Determine the [X, Y] coordinate at the center of the cell enclosing the given text.  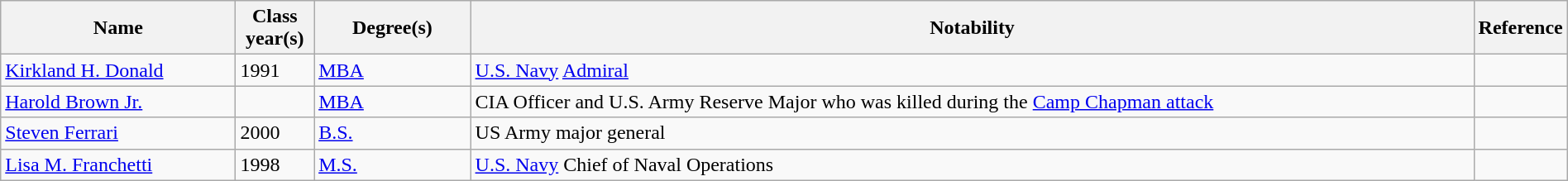
CIA Officer and U.S. Army Reserve Major who was killed during the Camp Chapman attack [973, 102]
Class year(s) [275, 28]
Degree(s) [392, 28]
US Army major general [973, 133]
Harold Brown Jr. [118, 102]
Name [118, 28]
Kirkland H. Donald [118, 70]
Reference [1520, 28]
1991 [275, 70]
U.S. Navy Admiral [973, 70]
M.S. [392, 164]
1998 [275, 164]
Steven Ferrari [118, 133]
2000 [275, 133]
Lisa M. Franchetti [118, 164]
Notability [973, 28]
B.S. [392, 133]
U.S. Navy Chief of Naval Operations [973, 164]
